Extract the [X, Y] coordinate from the center of the cell holding the provided text.  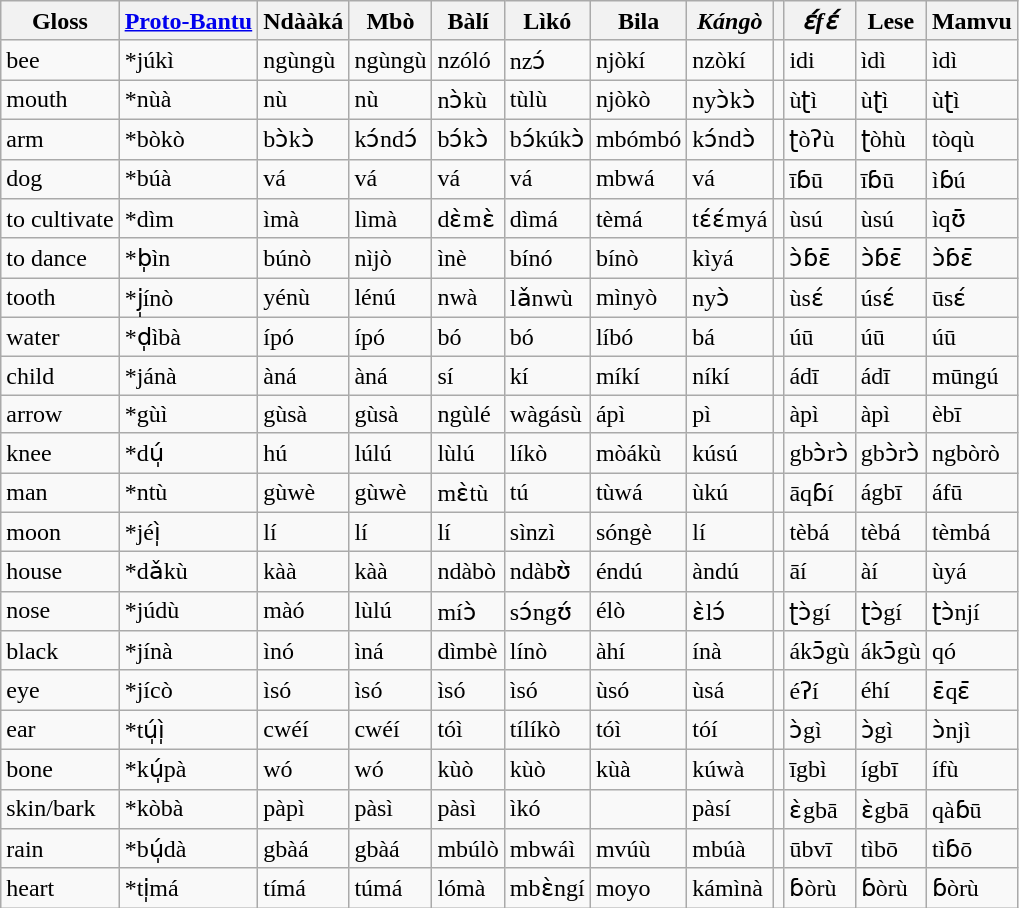
mbwáì [547, 849]
nìjò [390, 258]
mòákù [638, 453]
èbī [972, 414]
*ti̩má [188, 888]
tooth [60, 298]
tèmá [638, 219]
tílíkò [547, 730]
ùsó [638, 690]
arrow [60, 414]
dìmá [547, 219]
idi [820, 60]
*kòbà [188, 809]
Proto-Bantu [188, 21]
Mbò [390, 21]
mbúà [730, 849]
*bú̩dà [188, 849]
lúlú [390, 453]
nose [60, 611]
ndàbò [468, 572]
bínò [638, 258]
bá [730, 337]
mbúlò [468, 849]
ìɓú [972, 179]
*jánà [188, 376]
tímá [304, 888]
*jínà [188, 651]
àhí [638, 651]
tìɓō [972, 849]
Lìkó [547, 21]
Lese [890, 21]
màó [304, 611]
ìmà [304, 219]
túmá [390, 888]
míɔ̀ [468, 611]
lìmà [390, 219]
*tú̩ì̩ [188, 730]
míkí [638, 376]
pàpì [304, 809]
qàɓū [972, 809]
ìnè [468, 258]
dɛ̀mɛ̀ [468, 219]
ìqʊ̄ [972, 219]
bɔ̀kɔ̀ [304, 139]
sɔ́ngʊ́ [547, 611]
yénù [304, 298]
īgbì [820, 769]
ɛ̀lɔ́ [730, 611]
*d̩ìbà [188, 337]
wàgásù [547, 414]
tɛ́ɛ́myá [730, 219]
ìkó [547, 809]
élò [638, 611]
ʈɔ̀njí [972, 611]
áfū [972, 492]
ùkú [730, 492]
dog [60, 179]
*jícò [188, 690]
bɔ́kúkɔ̀ [547, 139]
*búà [188, 179]
arm [60, 139]
ʈòʔù [820, 139]
njòkí [638, 60]
*dìm [188, 219]
líkò [547, 453]
bɔ́kɔ̀ [468, 139]
kìyá [730, 258]
sìnzì [547, 532]
níkí [730, 376]
àndú [730, 572]
bee [60, 60]
*dú̩ [188, 453]
ndàbʊ̀ [547, 572]
tìbō [890, 849]
lénú [390, 298]
ear [60, 730]
house [60, 572]
lómà [468, 888]
ūsɛ́ [972, 298]
man [60, 492]
*ntù [188, 492]
*nùà [188, 100]
línò [547, 651]
āí [820, 572]
ínà [730, 651]
nwà [468, 298]
qó [972, 651]
Bila [638, 21]
mbɛ̀ngí [547, 888]
mìnyò [638, 298]
ɔ̀njì [972, 730]
éndú [638, 572]
sóngè [638, 532]
éʔí [820, 690]
*júkì [188, 60]
ɛ́fɛ́ [820, 21]
ngùlé [468, 414]
Ndààká [304, 21]
tú [547, 492]
mɛ̀tù [468, 492]
Bàlí [468, 21]
*kú̩pà [188, 769]
*gùì [188, 414]
child [60, 376]
ūbvī [820, 849]
Kángò [730, 21]
ùsɛ́ [820, 298]
ɛ̄qɛ̄ [972, 690]
úsɛ́ [890, 298]
kùà [638, 769]
ʈòhù [890, 139]
kí [547, 376]
nyɔ̀kɔ̀ [730, 100]
moyo [638, 888]
pàsí [730, 809]
nzóló [468, 60]
heart [60, 888]
sí [468, 376]
lǎnwù [547, 298]
tùwá [638, 492]
ùyá [972, 572]
tùlù [547, 100]
ìná [390, 651]
bone [60, 769]
éhí [890, 690]
tóí [730, 730]
bínó [547, 258]
ùsá [730, 690]
black [60, 651]
āqɓí [820, 492]
ápì [638, 414]
knee [60, 453]
kɔ́ndɔ́ [390, 139]
eye [60, 690]
ìnó [304, 651]
ágbī [890, 492]
nɔ̀kù [468, 100]
tèmbá [972, 532]
ngbòrò [972, 453]
*jéì̩ [188, 532]
*dǎkù [188, 572]
water [60, 337]
pì [730, 414]
to dance [60, 258]
Gloss [60, 21]
*bòkò [188, 139]
mvúù [638, 849]
to cultivate [60, 219]
mbómbó [638, 139]
nyɔ̀ [730, 298]
nzɔ́ [547, 60]
*júdù [188, 611]
skin/bark [60, 809]
tòqù [972, 139]
*j̩ínò [188, 298]
àí [890, 572]
kúsú [730, 453]
hú [304, 453]
*b̩ìn [188, 258]
ígbī [890, 769]
njòkò [638, 100]
kɔ́ndɔ̀ [730, 139]
kámìnà [730, 888]
rain [60, 849]
kúwà [730, 769]
mūngú [972, 376]
nzòkí [730, 60]
moon [60, 532]
búnò [304, 258]
Mamvu [972, 21]
mbwá [638, 179]
mouth [60, 100]
líbó [638, 337]
dìmbè [468, 651]
ífù [972, 769]
